Determine the [X, Y] coordinate at the center of the cell enclosing the given text.  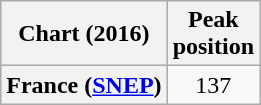
Peak position [213, 34]
137 [213, 85]
Chart (2016) [84, 34]
France (SNEP) [84, 85]
